Identify which cell holds the provided text, then report its (x, y) central coordinate. 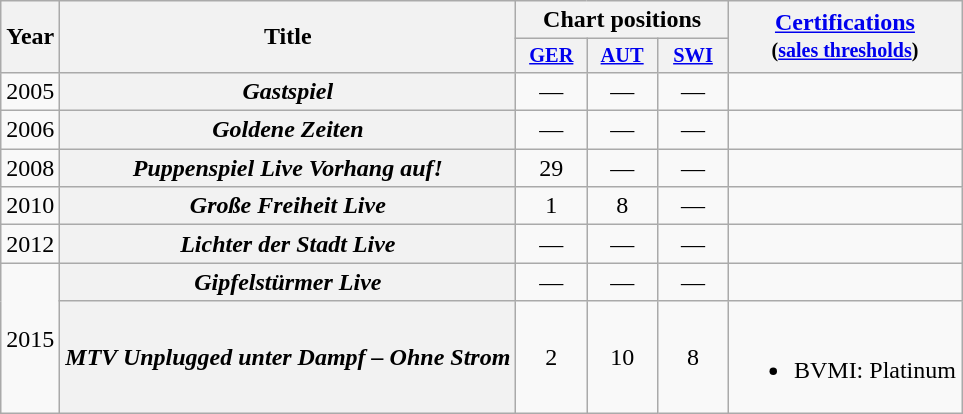
29 (552, 168)
Year (30, 37)
2005 (30, 91)
Certifications(sales thresholds) (844, 37)
2015 (30, 338)
2006 (30, 130)
2012 (30, 244)
10 (622, 358)
AUT (622, 56)
Gastspiel (288, 91)
SWI (694, 56)
Puppenspiel Live Vorhang auf! (288, 168)
Chart positions (622, 20)
1 (552, 206)
2008 (30, 168)
Lichter der Stadt Live (288, 244)
Title (288, 37)
GER (552, 56)
2 (552, 358)
2010 (30, 206)
MTV Unplugged unter Dampf – Ohne Strom (288, 358)
Goldene Zeiten (288, 130)
Große Freiheit Live (288, 206)
Gipfelstürmer Live (288, 282)
BVMI: Platinum (844, 358)
